Return the (X, Y) coordinate for the center point of the cell that contains the specified text.  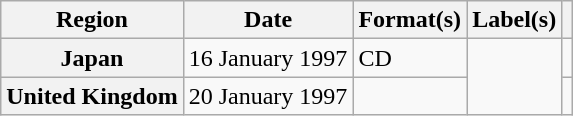
20 January 1997 (268, 96)
United Kingdom (92, 96)
16 January 1997 (268, 58)
Format(s) (410, 20)
Region (92, 20)
Japan (92, 58)
Date (268, 20)
CD (410, 58)
Label(s) (514, 20)
